Extract the (x, y) coordinate from the center of the cell holding the provided text.  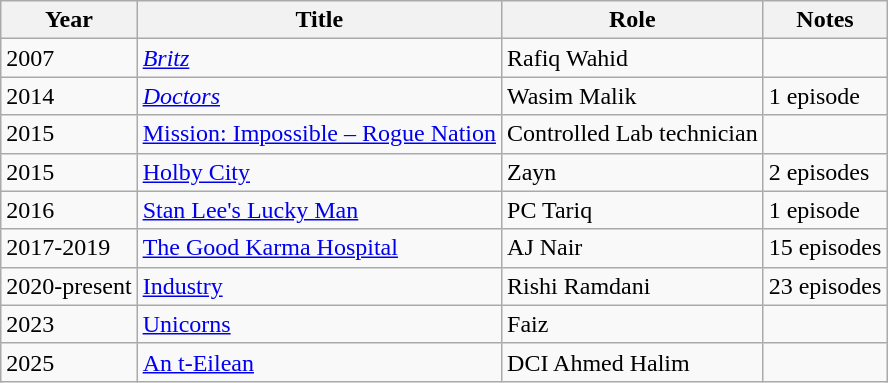
2017-2019 (69, 248)
Doctors (319, 96)
Wasim Malik (633, 96)
Notes (825, 20)
DCI Ahmed Halim (633, 362)
AJ Nair (633, 248)
Stan Lee's Lucky Man (319, 210)
Rishi Ramdani (633, 286)
Unicorns (319, 324)
Role (633, 20)
15 episodes (825, 248)
2014 (69, 96)
Zayn (633, 172)
23 episodes (825, 286)
2025 (69, 362)
Title (319, 20)
Britz (319, 58)
2016 (69, 210)
2 episodes (825, 172)
Faiz (633, 324)
Rafiq Wahid (633, 58)
Holby City (319, 172)
2020-present (69, 286)
Controlled Lab technician (633, 134)
2023 (69, 324)
Year (69, 20)
Industry (319, 286)
Mission: Impossible – Rogue Nation (319, 134)
PC Tariq (633, 210)
The Good Karma Hospital (319, 248)
2007 (69, 58)
An t-Eilean (319, 362)
